Search for the cell housing the specified text and yield its (X, Y) center coordinate. 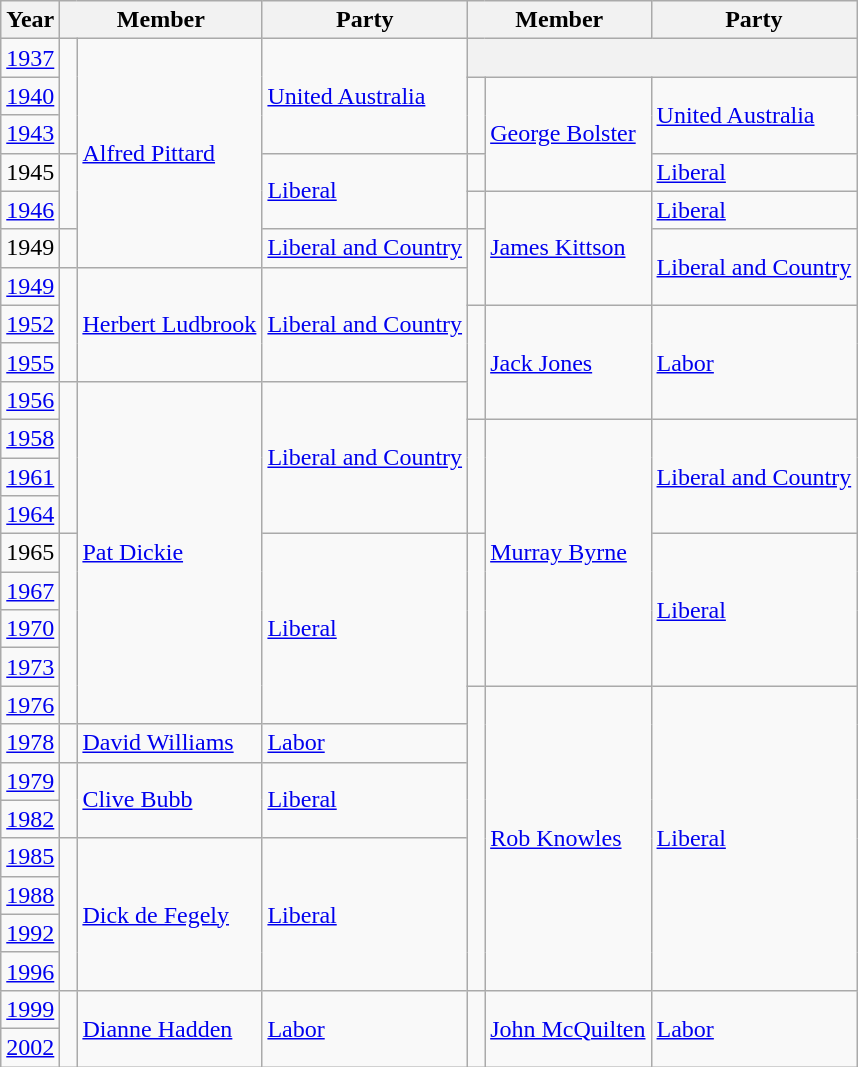
George Bolster (568, 134)
1946 (30, 210)
Murray Byrne (568, 552)
1996 (30, 971)
Rob Knowles (568, 838)
Jack Jones (568, 362)
Clive Bubb (170, 800)
1965 (30, 553)
1970 (30, 629)
1985 (30, 857)
1964 (30, 515)
1956 (30, 400)
1982 (30, 819)
1952 (30, 324)
1940 (30, 96)
1958 (30, 438)
Year (30, 20)
1943 (30, 134)
James Kittson (568, 248)
John McQuilten (568, 1028)
1945 (30, 172)
1955 (30, 362)
1999 (30, 1009)
1976 (30, 705)
1967 (30, 591)
Herbert Ludbrook (170, 324)
David Williams (170, 743)
2002 (30, 1047)
1978 (30, 743)
Dianne Hadden (170, 1028)
1973 (30, 667)
Dick de Fegely (170, 914)
1979 (30, 781)
Alfred Pittard (170, 153)
1961 (30, 477)
Pat Dickie (170, 552)
1992 (30, 933)
1937 (30, 58)
1988 (30, 895)
